Pinpoint the cell where the given text exists, returning its (X, Y) midpoint coordinate. 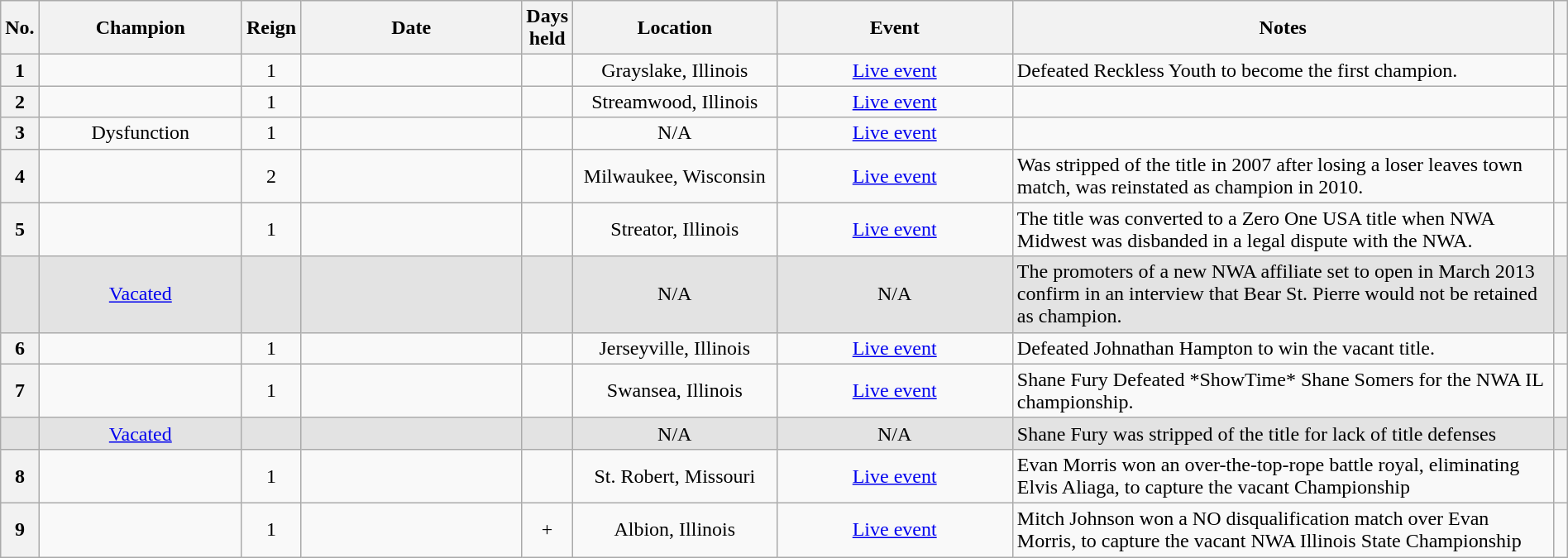
Defeated Reckless Youth to become the first champion. (1283, 70)
Streator, Illinois (675, 230)
Evan Morris won an over-the-top-rope battle royal, eliminating Elvis Aliaga, to capture the vacant Championship (1283, 476)
9 (20, 529)
4 (20, 175)
Champion (141, 28)
Dysfunction (141, 133)
Was stripped of the title in 2007 after losing a loser leaves town match, was reinstated as champion in 2010. (1283, 175)
Grayslake, Illinois (675, 70)
5 (20, 230)
St. Robert, Missouri (675, 476)
Swansea, Illinois (675, 390)
+ (547, 529)
7 (20, 390)
Reign (271, 28)
Defeated Johnathan Hampton to win the vacant title. (1283, 348)
No. (20, 28)
Event (895, 28)
Albion, Illinois (675, 529)
Shane Fury was stripped of the title for lack of title defenses (1283, 433)
Jerseyville, Illinois (675, 348)
Notes (1283, 28)
3 (20, 133)
Streamwood, Illinois (675, 102)
The title was converted to a Zero One USA title when NWA Midwest was disbanded in a legal dispute with the NWA. (1283, 230)
8 (20, 476)
The promoters of a new NWA affiliate set to open in March 2013 confirm in an interview that Bear St. Pierre would not be retained as champion. (1283, 294)
6 (20, 348)
Location (675, 28)
Milwaukee, Wisconsin (675, 175)
Date (412, 28)
Shane Fury Defeated *ShowTime* Shane Somers for the NWA IL championship. (1283, 390)
Days held (547, 28)
Mitch Johnson won a NO disqualification match over Evan Morris, to capture the vacant NWA Illinois State Championship (1283, 529)
